Capture the cell that displays the provided text and extract its (x, y) central coordinate. 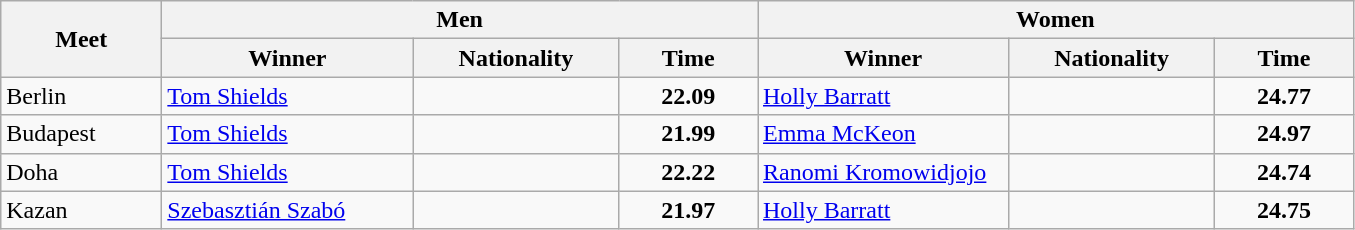
Ranomi Kromowidjojo (884, 172)
Women (1056, 20)
Doha (82, 172)
21.97 (688, 210)
24.97 (1284, 134)
Men (460, 20)
Meet (82, 39)
21.99 (688, 134)
24.77 (1284, 96)
Budapest (82, 134)
Szebasztián Szabó (288, 210)
22.22 (688, 172)
24.74 (1284, 172)
Berlin (82, 96)
Kazan (82, 210)
24.75 (1284, 210)
22.09 (688, 96)
Emma McKeon (884, 134)
